Search for the cell housing the specified text and yield its [x, y] center coordinate. 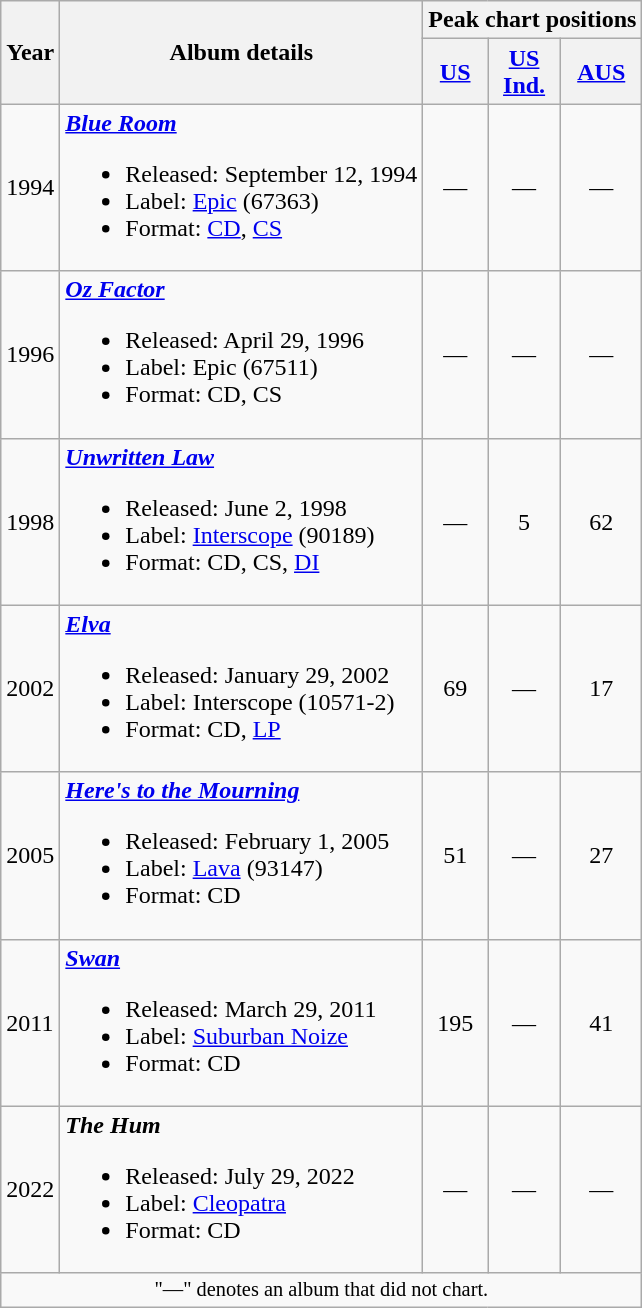
1994 [30, 188]
27 [602, 856]
Here's to the MourningReleased: February 1, 2005Label: Lava (93147)Format: CD [242, 856]
"—" denotes an album that did not chart. [322, 1290]
Year [30, 52]
51 [456, 856]
2022 [30, 1190]
The HumReleased: July 29, 2022Label: CleopatraFormat: CD [242, 1190]
SwanReleased: March 29, 2011Label: Suburban NoizeFormat: CD [242, 1022]
AUS [602, 72]
1996 [30, 354]
41 [602, 1022]
US [456, 72]
17 [602, 688]
Blue RoomReleased: September 12, 1994Label: Epic (67363)Format: CD, CS [242, 188]
5 [524, 522]
195 [456, 1022]
62 [602, 522]
1998 [30, 522]
Oz FactorReleased: April 29, 1996Label: Epic (67511)Format: CD, CS [242, 354]
Peak chart positions [532, 20]
USInd. [524, 72]
ElvaReleased: January 29, 2002Label: Interscope (10571-2)Format: CD, LP [242, 688]
2005 [30, 856]
69 [456, 688]
Unwritten LawReleased: June 2, 1998Label: Interscope (90189)Format: CD, CS, DI [242, 522]
2011 [30, 1022]
2002 [30, 688]
Album details [242, 52]
